Determine the (X, Y) coordinate at the center of the cell enclosing the given text.  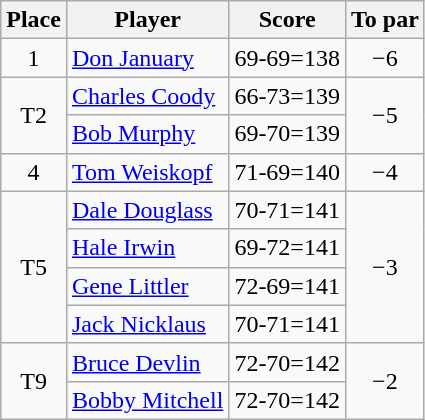
Charles Coody (147, 96)
Gene Littler (147, 286)
Dale Douglass (147, 210)
69-69=138 (288, 58)
−3 (384, 267)
Tom Weiskopf (147, 172)
4 (34, 172)
−6 (384, 58)
Jack Nicklaus (147, 324)
Bruce Devlin (147, 362)
Hale Irwin (147, 248)
To par (384, 20)
−2 (384, 381)
1 (34, 58)
Don January (147, 58)
71-69=140 (288, 172)
Player (147, 20)
T5 (34, 267)
−4 (384, 172)
69-72=141 (288, 248)
69-70=139 (288, 134)
−5 (384, 115)
Bobby Mitchell (147, 400)
72-69=141 (288, 286)
Score (288, 20)
T2 (34, 115)
Place (34, 20)
66-73=139 (288, 96)
T9 (34, 381)
Bob Murphy (147, 134)
